Return the [x, y] coordinate for the center point of the cell that contains the specified text.  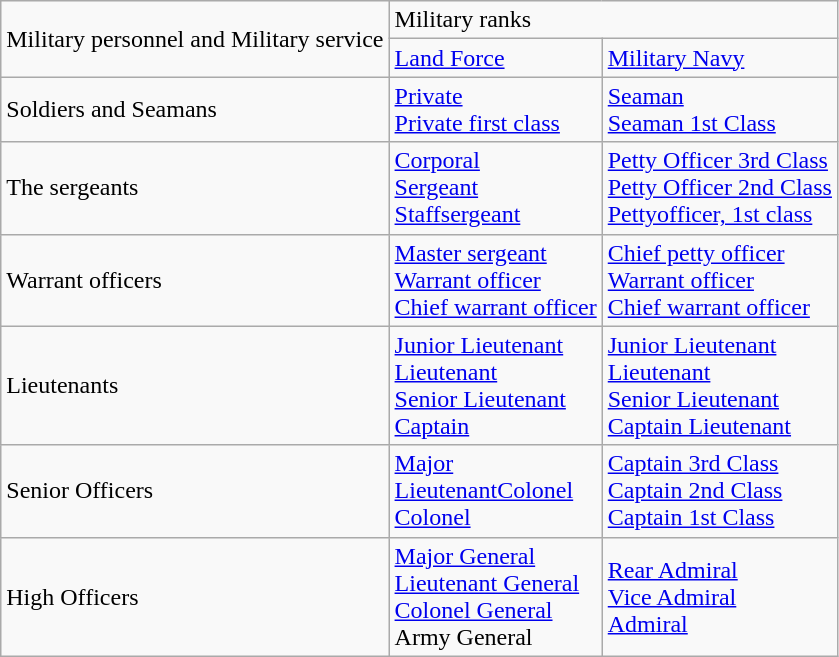
Master sergeantWarrant officerChief warrant officer [496, 280]
MajorLieutenantColonelColonel [496, 491]
Chief petty officerWarrant officerChief warrant officer [720, 280]
Warrant officers [195, 280]
Military ranks [613, 20]
Military personnel and Military service [195, 39]
Land Force [496, 58]
Petty Officer 3rd ClassPetty Officer 2nd ClassPettyofficer, 1st class [720, 188]
The sergeants [195, 188]
Military Navy [720, 58]
Rear AdmiralVice AdmiralAdmiral [720, 596]
Junior LieutenantLieutenantSenior LieutenantCaptain Lieutenant [720, 386]
SeamanSeaman 1st Class [720, 110]
Captain 3rd ClassCaptain 2nd ClassCaptain 1st Class [720, 491]
Senior Officers [195, 491]
Lieutenants [195, 386]
CorporalSergeantStaffsergeant [496, 188]
Junior LieutenantLieutenantSenior LieutenantCaptain [496, 386]
PrivatePrivate first class [496, 110]
High Officers [195, 596]
Soldiers and Seamans [195, 110]
Major GeneralLieutenant GeneralColonel GeneralArmy General [496, 596]
